From the cell containing the given text, extract its center point as [x, y] coordinate. 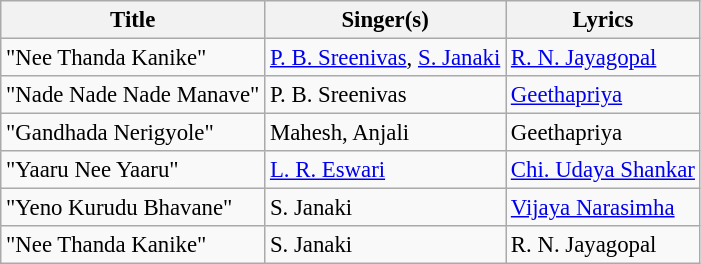
"Gandhada Nerigyole" [133, 133]
L. R. Eswari [386, 170]
Vijaya Narasimha [604, 208]
P. B. Sreenivas [386, 95]
Lyrics [604, 20]
Chi. Udaya Shankar [604, 170]
"Yaaru Nee Yaaru" [133, 170]
Singer(s) [386, 20]
"Nade Nade Nade Manave" [133, 95]
P. B. Sreenivas, S. Janaki [386, 58]
Mahesh, Anjali [386, 133]
Title [133, 20]
"Yeno Kurudu Bhavane" [133, 208]
